Pinpoint the cell where the given text exists, returning its (X, Y) midpoint coordinate. 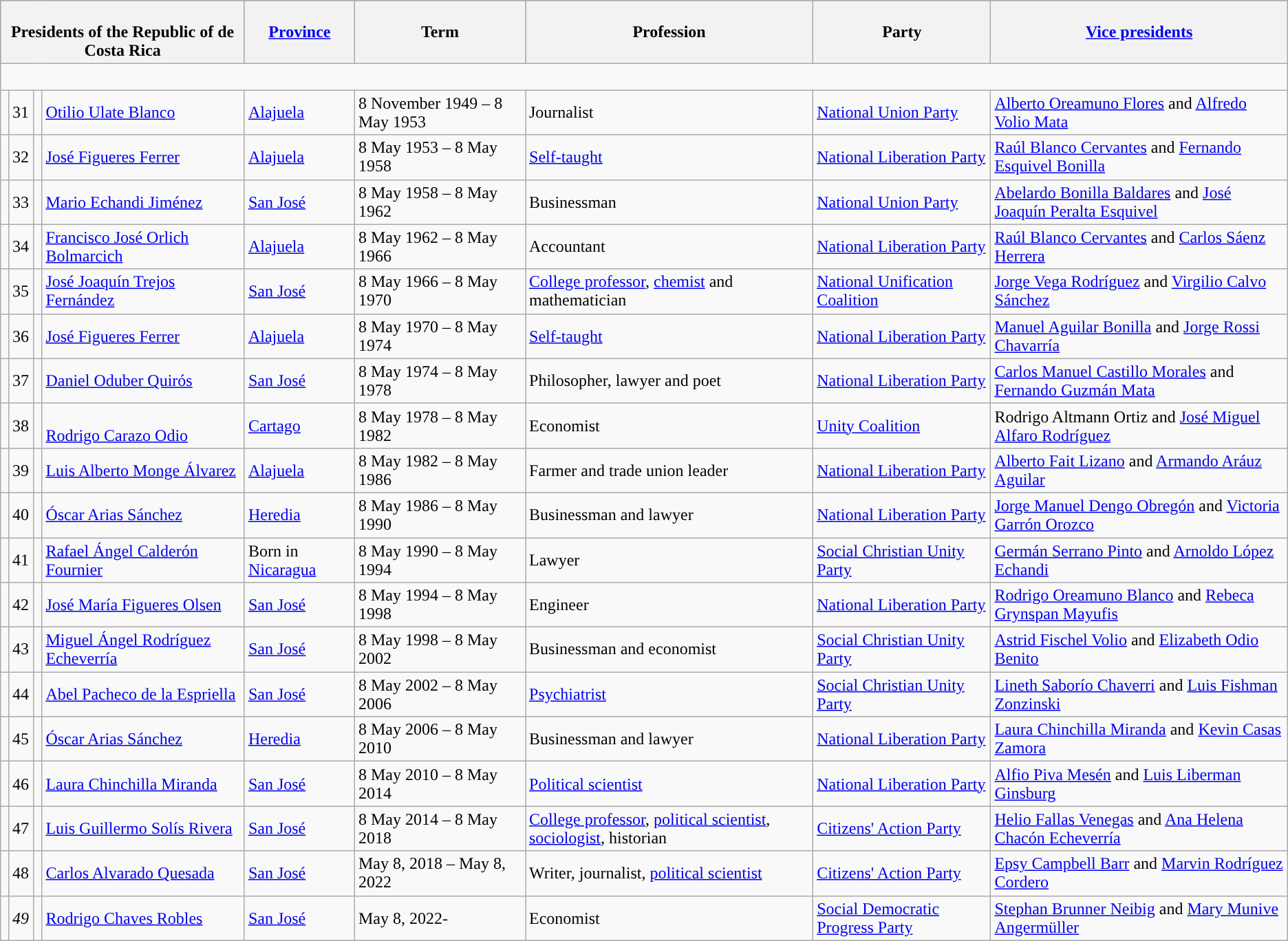
8 May 1990 – 8 May 1994 (440, 560)
Abel Pacheco de la Espriella (143, 695)
Accountant (669, 246)
Alberto Fait Lizano and Armando Aráuz Aguilar (1139, 470)
37 (21, 381)
Engineer (669, 605)
Rodrigo Altmann Ortiz and José Miguel Alfaro Rodríguez (1139, 425)
48 (21, 874)
Political scientist (669, 784)
Laura Chinchilla Miranda (143, 784)
College professor, political scientist, sociologist, historian (669, 828)
Businessman and economist (669, 649)
Carlos Alvarado Quesada (143, 874)
8 May 1958 – 8 May 1962 (440, 202)
43 (21, 649)
8 May 1986 – 8 May 1990 (440, 515)
Unity Coalition (902, 425)
Otilio Ulate Blanco (143, 113)
41 (21, 560)
8 May 1970 – 8 May 1974 (440, 336)
Luis Alberto Monge Álvarez (143, 470)
Raúl Blanco Cervantes and Carlos Sáenz Herrera (1139, 246)
Stephan Brunner Neibig and Mary Munive Angermüller (1139, 918)
Manuel Aguilar Bonilla and Jorge Rossi Chavarría (1139, 336)
8 November 1949 – 8 May 1953 (440, 113)
Astrid Fischel Volio and Elizabeth Odio Benito (1139, 649)
Jorge Manuel Dengo Obregón and Victoria Garrón Orozco (1139, 515)
46 (21, 784)
Term (440, 32)
8 May 1978 – 8 May 1982 (440, 425)
Philosopher, lawyer and poet (669, 381)
36 (21, 336)
8 May 1998 – 8 May 2002 (440, 649)
May 8, 2022- (440, 918)
8 May 2010 – 8 May 2014 (440, 784)
8 May 2002 – 8 May 2006 (440, 695)
8 May 1974 – 8 May 1978 (440, 381)
José María Figueres Olsen (143, 605)
José Joaquín Trejos Fernández (143, 292)
National Unification Coalition (902, 292)
Profession (669, 32)
Farmer and trade union leader (669, 470)
Social Democratic Progress Party (902, 918)
Rodrigo Chaves Robles (143, 918)
45 (21, 739)
Presidents of the Republic of de Costa Rica (122, 32)
Businessman (669, 202)
40 (21, 515)
8 May 1966 – 8 May 1970 (440, 292)
Rodrigo Oreamuno Blanco and Rebeca Grynspan Mayufis (1139, 605)
Psychiatrist (669, 695)
49 (21, 918)
Lawyer (669, 560)
8 May 2014 – 8 May 2018 (440, 828)
8 May 1994 – 8 May 1998 (440, 605)
47 (21, 828)
Province (299, 32)
Luis Guillermo Solís Rivera (143, 828)
College professor, chemist and mathematician (669, 292)
Alfio Piva Mesén and Luis Liberman Ginsburg (1139, 784)
Mario Echandi Jiménez (143, 202)
Abelardo Bonilla Baldares and José Joaquín Peralta Esquivel (1139, 202)
Alberto Oreamuno Flores and Alfredo Volio Mata (1139, 113)
44 (21, 695)
Laura Chinchilla Miranda and Kevin Casas Zamora (1139, 739)
Cartago (299, 425)
Francisco José Orlich Bolmarcich (143, 246)
Miguel Ángel Rodríguez Echeverría (143, 649)
Germán Serrano Pinto and Arnoldo López Echandi (1139, 560)
Helio Fallas Venegas and Ana Helena Chacón Echeverría (1139, 828)
38 (21, 425)
Daniel Oduber Quirós (143, 381)
May 8, 2018 – May 8, 2022 (440, 874)
34 (21, 246)
Lineth Saborío Chaverri and Luis Fishman Zonzinski (1139, 695)
Rafael Ángel Calderón Fournier (143, 560)
Journalist (669, 113)
42 (21, 605)
Carlos Manuel Castillo Morales and Fernando Guzmán Mata (1139, 381)
39 (21, 470)
Writer, journalist, political scientist (669, 874)
Vice presidents (1139, 32)
Rodrigo Carazo Odio (143, 425)
32 (21, 157)
8 May 1953 – 8 May 1958 (440, 157)
8 May 1982 – 8 May 1986 (440, 470)
Raúl Blanco Cervantes and Fernando Esquivel Bonilla (1139, 157)
8 May 2006 – 8 May 2010 (440, 739)
Epsy Campbell Barr and Marvin Rodríguez Cordero (1139, 874)
33 (21, 202)
35 (21, 292)
31 (21, 113)
Jorge Vega Rodríguez and Virgilio Calvo Sánchez (1139, 292)
Born in Nicaragua (299, 560)
Party (902, 32)
8 May 1962 – 8 May 1966 (440, 246)
